Output the [X, Y] coordinate of the center of the cell containing the given text.  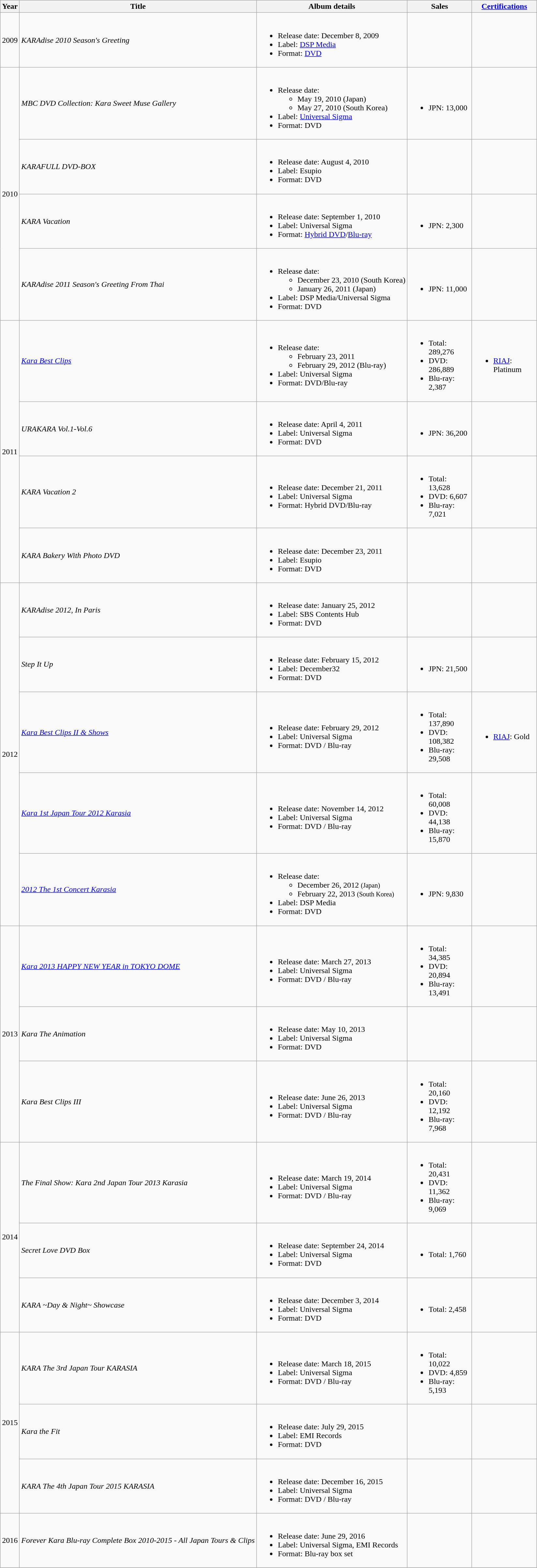
Release date: June 29, 2016Label: Universal Sigma, EMI RecordsFormat: Blu-ray box set [332, 1540]
Release date: December 3, 2014Label: Universal SigmaFormat: DVD [332, 1305]
Total: 10,022DVD: 4,859Blu-ray: 5,193 [440, 1368]
Release date: June 26, 2013Label: Universal SigmaFormat: DVD / Blu-ray [332, 1102]
Release date: May 10, 2013Label: Universal SigmaFormat: DVD [332, 1034]
RIAJ: Gold [504, 732]
Kara the Fit [138, 1431]
Kara 1st Japan Tour 2012 Karasia [138, 813]
Release date: September 24, 2014Label: Universal SigmaFormat: DVD [332, 1250]
Sales [440, 7]
2012 [10, 754]
Release date: November 14, 2012Label: Universal SigmaFormat: DVD / Blu-ray [332, 813]
KARA Vacation 2 [138, 492]
Total: 20,160DVD: 12,192Blu-ray: 7,968 [440, 1102]
KARAdise 2011 Season's Greeting From Thai [138, 285]
Release date: April 4, 2011Label: Universal SigmaFormat: DVD [332, 429]
Kara Best Clips [138, 361]
Kara The Animation [138, 1034]
KARA Bakery With Photo DVD [138, 555]
JPN: 11,000 [440, 285]
Year [10, 7]
2013 [10, 1034]
Release date: February 29, 2012Label: Universal SigmaFormat: DVD / Blu-ray [332, 732]
KARAdise 2012, In Paris [138, 610]
Release date: December 16, 2015Label: Universal SigmaFormat: DVD / Blu-ray [332, 1486]
MBC DVD Collection: Kara Sweet Muse Gallery [138, 103]
RIAJ: Platinum [504, 361]
Release date: December 21, 2011Label: Universal SigmaFormat: Hybrid DVD/Blu-ray [332, 492]
Secret Love DVD Box [138, 1250]
KARAdise 2010 Season's Greeting [138, 40]
2011 [10, 452]
Release date:May 19, 2010 (Japan)May 27, 2010 (South Korea)Label: Universal SigmaFormat: DVD [332, 103]
JPN: 21,500 [440, 664]
Certifications [504, 7]
Release date: March 27, 2013Label: Universal SigmaFormat: DVD / Blu-ray [332, 966]
Release date: December 8, 2009Label: DSP MediaFormat: DVD [332, 40]
2016 [10, 1540]
Step It Up [138, 664]
Kara Best Clips II & Shows [138, 732]
2012 The 1st Concert Karasia [138, 890]
Release date: March 18, 2015Label: Universal SigmaFormat: DVD / Blu-ray [332, 1368]
Total: 34,385DVD: 20,894Blu-ray: 13,491 [440, 966]
Kara Best Clips III [138, 1102]
2010 [10, 194]
JPN: 2,300 [440, 221]
Release date: September 1, 2010Label: Universal SigmaFormat: Hybrid DVD/Blu-ray [332, 221]
2015 [10, 1423]
KARA Vacation [138, 221]
Release date: January 25, 2012Label: SBS Contents HubFormat: DVD [332, 610]
Forever Kara Blu-ray Complete Box 2010-2015 - All Japan Tours & Clips [138, 1540]
URAKARA Vol.1-Vol.6 [138, 429]
KARA The 3rd Japan Tour KARASIA [138, 1368]
Release date:February 23, 2011February 29, 2012 (Blu-ray)Label: Universal SigmaFormat: DVD/Blu-ray [332, 361]
Release date: December 23, 2011Label: EsupioFormat: DVD [332, 555]
JPN: 9,830 [440, 890]
JPN: 13,000 [440, 103]
Kara 2013 HAPPY NEW YEAR in TOKYO DOME [138, 966]
KARA ~Day & Night~ Showcase [138, 1305]
Total: 2,458 [440, 1305]
Release date:December 23, 2010 (South Korea)January 26, 2011 (Japan)Label: DSP Media/Universal SigmaFormat: DVD [332, 285]
Release date: August 4, 2010Label: EsupioFormat: DVD [332, 166]
JPN: 36,200 [440, 429]
Total: 13,628DVD: 6,607Blu-ray: 7,021 [440, 492]
2009 [10, 40]
Release date: February 15, 2012Label: December32Format: DVD [332, 664]
KARA The 4th Japan Tour 2015 KARASIA [138, 1486]
Release date: July 29, 2015Label: EMI RecordsFormat: DVD [332, 1431]
Total: 1,760 [440, 1250]
Total: 137,890DVD: 108,382Blu-ray: 29,508 [440, 732]
KARAFULL DVD-BOX [138, 166]
Title [138, 7]
Total: 60,008DVD: 44,138Blu-ray: 15,870 [440, 813]
Release date: March 19, 2014Label: Universal SigmaFormat: DVD / Blu-ray [332, 1183]
Album details [332, 7]
Total: 20,431DVD: 11,362Blu-ray: 9,069 [440, 1183]
2014 [10, 1237]
Total: 289,276DVD: 286,889Blu-ray: 2,387 [440, 361]
Release date:December 26, 2012 (Japan)February 22, 2013 (South Korea)Label: DSP MediaFormat: DVD [332, 890]
The Final Show: Kara 2nd Japan Tour 2013 Karasia [138, 1183]
